For the text-containing cell, return its midpoint in (X, Y) coordinate format. 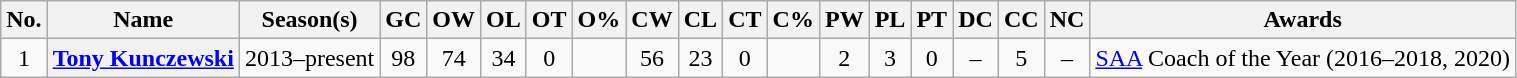
PT (932, 20)
1 (24, 58)
OL (504, 20)
CT (745, 20)
2013–present (309, 58)
Awards (1303, 20)
23 (700, 58)
OT (549, 20)
PW (844, 20)
Name (143, 20)
OW (454, 20)
PL (890, 20)
CC (1021, 20)
NC (1067, 20)
56 (652, 58)
3 (890, 58)
2 (844, 58)
98 (404, 58)
C% (793, 20)
No. (24, 20)
DC (976, 20)
Season(s) (309, 20)
CW (652, 20)
5 (1021, 58)
Tony Kunczewski (143, 58)
SAA Coach of the Year (2016–2018, 2020) (1303, 58)
GC (404, 20)
O% (599, 20)
CL (700, 20)
34 (504, 58)
74 (454, 58)
